Provide the [x, y] coordinate of the cell's center where the given text is located.  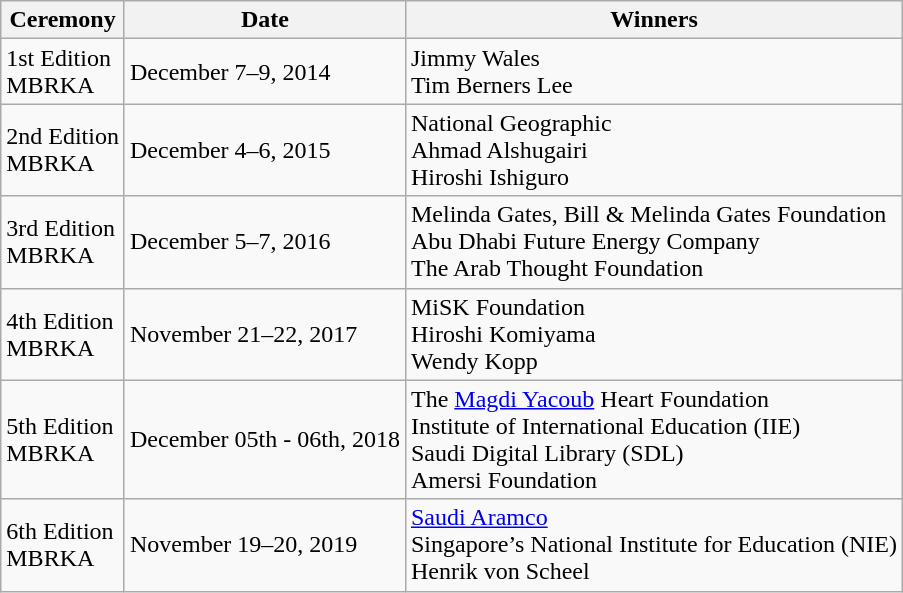
3rd EditionMBRKA [63, 242]
6th EditionMBRKA [63, 545]
November 19–20, 2019 [264, 545]
December 05th - 06th, 2018 [264, 440]
Date [264, 20]
December 5–7, 2016 [264, 242]
4th EditionMBRKA [63, 334]
November 21–22, 2017 [264, 334]
Winners [654, 20]
2nd EditionMBRKA [63, 150]
Ceremony [63, 20]
Melinda Gates, Bill & Melinda Gates FoundationAbu Dhabi Future Energy CompanyThe Arab Thought Foundation [654, 242]
Jimmy WalesTim Berners Lee [654, 72]
The Magdi Yacoub Heart FoundationInstitute of International Education (IIE)Saudi Digital Library (SDL)Amersi Foundation [654, 440]
5th EditionMBRKA [63, 440]
December 4–6, 2015 [264, 150]
National GeographicAhmad AlshugairiHiroshi Ishiguro [654, 150]
1st EditionMBRKA [63, 72]
MiSK FoundationHiroshi KomiyamaWendy Kopp [654, 334]
Saudi AramcoSingapore’s National Institute for Education (NIE)Henrik von Scheel [654, 545]
December 7–9, 2014 [264, 72]
